Locate the cell with the specified text and output its [X, Y] center coordinate. 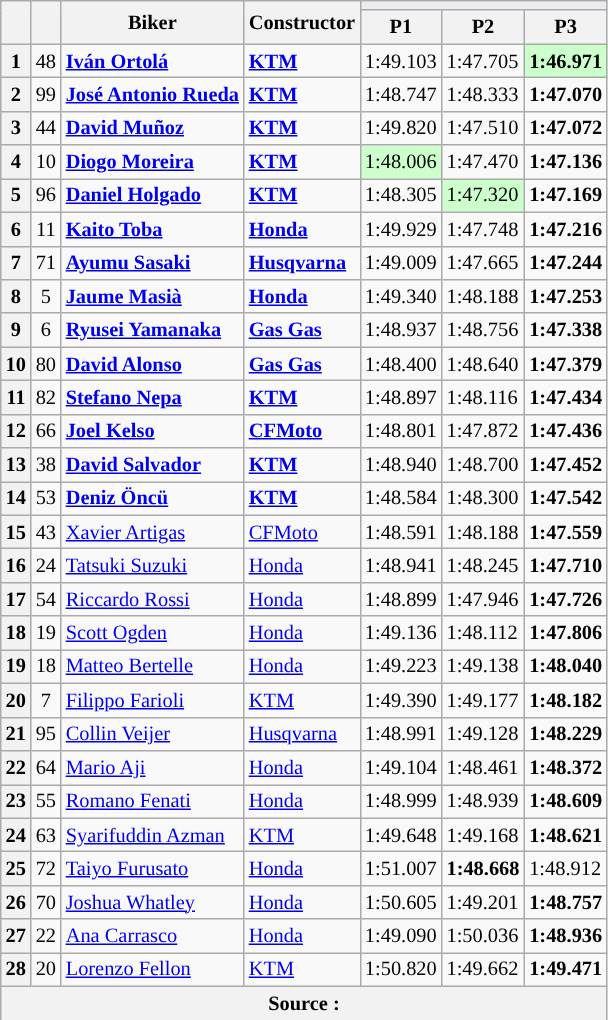
1:51.007 [401, 868]
David Muñoz [152, 128]
Diogo Moreira [152, 162]
Constructor [302, 22]
1:48.006 [401, 162]
1:48.801 [401, 431]
14 [16, 498]
Filippo Farioli [152, 700]
Joshua Whatley [152, 902]
53 [46, 498]
16 [16, 565]
1:47.338 [566, 330]
1:48.897 [401, 397]
1:47.072 [566, 128]
17 [16, 599]
1:48.591 [401, 532]
Joel Kelso [152, 431]
1:49.223 [401, 666]
1:48.584 [401, 498]
1:49.201 [484, 902]
1:49.104 [401, 767]
1:47.726 [566, 599]
1:48.700 [484, 465]
Taiyo Furusato [152, 868]
Kaito Toba [152, 229]
1:48.756 [484, 330]
1:48.116 [484, 397]
1:47.253 [566, 296]
Lorenzo Fellon [152, 969]
Syarifuddin Azman [152, 835]
Ryusei Yamanaka [152, 330]
Deniz Öncü [152, 498]
71 [46, 263]
1:47.542 [566, 498]
99 [46, 94]
1:49.820 [401, 128]
23 [16, 801]
9 [16, 330]
1:48.040 [566, 666]
1:48.229 [566, 734]
1:48.999 [401, 801]
1:49.138 [484, 666]
1:47.320 [484, 195]
1:48.991 [401, 734]
1:47.705 [484, 61]
P3 [566, 27]
80 [46, 364]
1:47.434 [566, 397]
1:48.937 [401, 330]
Scott Ogden [152, 633]
Collin Veijer [152, 734]
1:49.340 [401, 296]
1:48.333 [484, 94]
66 [46, 431]
1 [16, 61]
Mario Aji [152, 767]
1:47.379 [566, 364]
8 [16, 296]
Xavier Artigas [152, 532]
4 [16, 162]
1:48.940 [401, 465]
Daniel Holgado [152, 195]
1:49.136 [401, 633]
1:47.136 [566, 162]
1:47.806 [566, 633]
43 [46, 532]
48 [46, 61]
82 [46, 397]
Riccardo Rossi [152, 599]
27 [16, 936]
54 [46, 599]
1:48.305 [401, 195]
1:49.168 [484, 835]
12 [16, 431]
1:48.245 [484, 565]
1:49.390 [401, 700]
José Antonio Rueda [152, 94]
1:47.510 [484, 128]
96 [46, 195]
2 [16, 94]
1:49.009 [401, 263]
Ayumu Sasaki [152, 263]
1:47.559 [566, 532]
64 [46, 767]
1:48.372 [566, 767]
1:47.946 [484, 599]
Stefano Nepa [152, 397]
1:48.300 [484, 498]
1:47.452 [566, 465]
1:48.400 [401, 364]
70 [46, 902]
1:49.929 [401, 229]
P2 [484, 27]
1:48.668 [484, 868]
1:49.090 [401, 936]
13 [16, 465]
Tatsuki Suzuki [152, 565]
28 [16, 969]
1:48.941 [401, 565]
1:48.621 [566, 835]
Matteo Bertelle [152, 666]
21 [16, 734]
3 [16, 128]
Biker [152, 22]
1:48.609 [566, 801]
Romano Fenati [152, 801]
1:49.471 [566, 969]
55 [46, 801]
1:48.747 [401, 94]
1:48.936 [566, 936]
1:47.470 [484, 162]
David Salvador [152, 465]
1:47.872 [484, 431]
1:47.748 [484, 229]
1:47.070 [566, 94]
1:46.971 [566, 61]
1:48.899 [401, 599]
Iván Ortolá [152, 61]
26 [16, 902]
1:48.912 [566, 868]
1:47.244 [566, 263]
Source : [304, 1003]
1:47.169 [566, 195]
1:47.436 [566, 431]
Jaume Masià [152, 296]
1:48.461 [484, 767]
1:49.128 [484, 734]
95 [46, 734]
1:50.820 [401, 969]
63 [46, 835]
P1 [401, 27]
1:48.939 [484, 801]
1:50.036 [484, 936]
1:49.103 [401, 61]
25 [16, 868]
1:47.665 [484, 263]
72 [46, 868]
1:50.605 [401, 902]
1:49.648 [401, 835]
38 [46, 465]
1:48.182 [566, 700]
David Alonso [152, 364]
44 [46, 128]
1:49.177 [484, 700]
1:47.216 [566, 229]
1:48.640 [484, 364]
15 [16, 532]
1:49.662 [484, 969]
1:48.112 [484, 633]
1:47.710 [566, 565]
Ana Carrasco [152, 936]
1:48.757 [566, 902]
